Search for the cell housing the specified text and yield its (x, y) center coordinate. 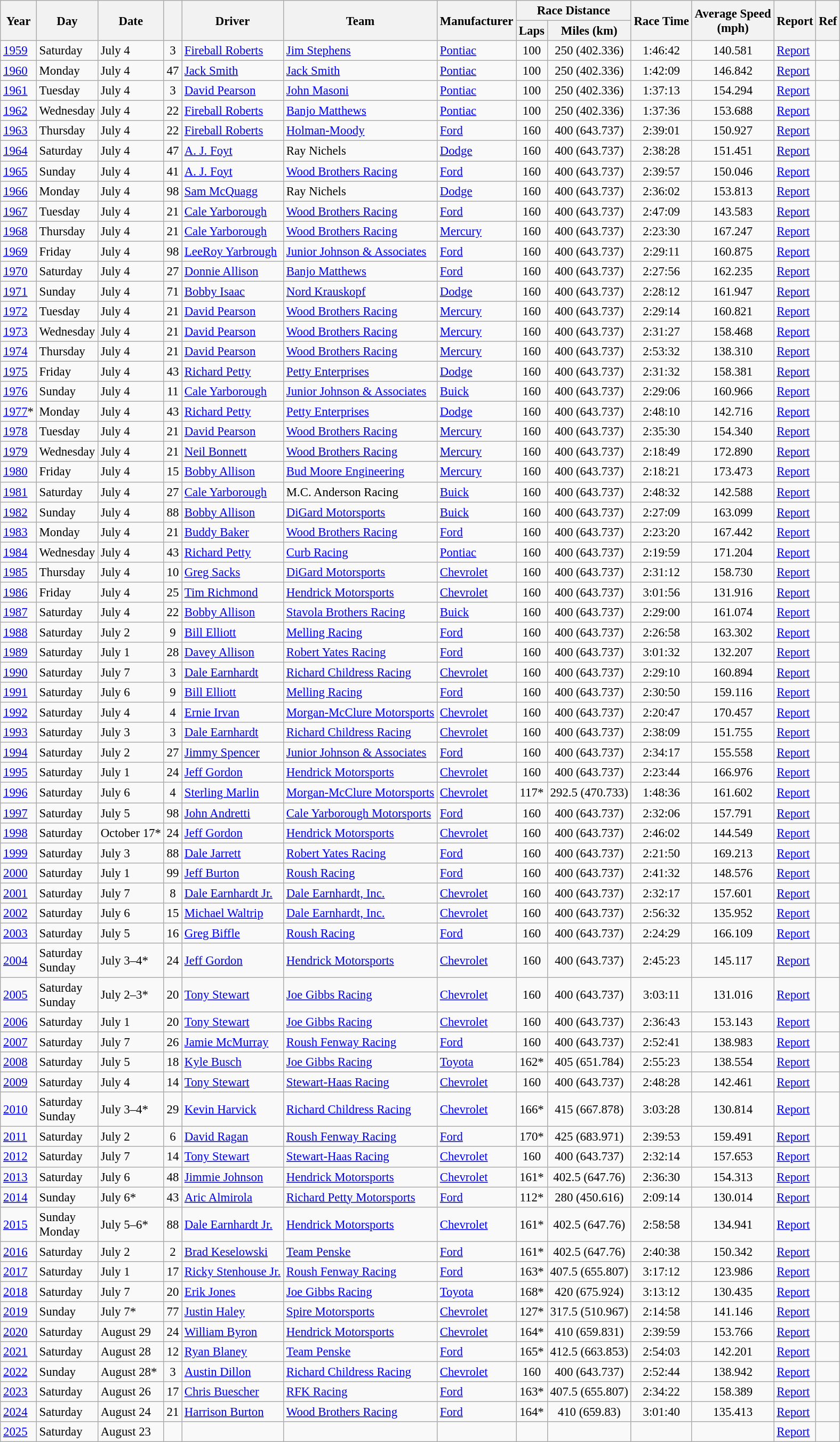
John Masoni (361, 91)
1996 (19, 793)
2:36:02 (661, 191)
2:38:28 (661, 151)
2008 (19, 1062)
159.116 (733, 692)
173.473 (733, 472)
26 (173, 1042)
170* (532, 1137)
October 17* (131, 833)
405 (651.784) (589, 1062)
Dale Jarrett (233, 853)
2025 (19, 1432)
2:29:06 (661, 392)
David Ragan (233, 1137)
1975 (19, 372)
2013 (19, 1177)
16 (173, 933)
160.875 (733, 251)
2023 (19, 1392)
July 6* (131, 1197)
2:32:06 (661, 813)
2:18:49 (661, 452)
6 (173, 1137)
August 28* (131, 1372)
2:30:50 (661, 692)
48 (173, 1177)
Miles (km) (589, 31)
2017 (19, 1272)
71 (173, 291)
2:52:44 (661, 1372)
August 24 (131, 1412)
1990 (19, 673)
1997 (19, 813)
1964 (19, 151)
Brad Keselowski (233, 1252)
2:27:56 (661, 272)
135.413 (733, 1412)
1973 (19, 331)
2:24:29 (661, 933)
130.014 (733, 1197)
2:38:09 (661, 732)
2:23:44 (661, 773)
292.5 (470.733) (589, 793)
158.389 (733, 1392)
1972 (19, 312)
158.730 (733, 572)
Jimmy Spencer (233, 753)
148.576 (733, 873)
140.581 (733, 51)
2:31:12 (661, 572)
1991 (19, 692)
2001 (19, 893)
172.890 (733, 452)
1961 (19, 91)
M.C. Anderson Racing (361, 492)
143.583 (733, 211)
August 28 (131, 1352)
Ref (828, 20)
John Andretti (233, 813)
41 (173, 171)
Stavola Brothers Racing (361, 612)
Neil Bonnett (233, 452)
130.814 (733, 1110)
1:48:36 (661, 793)
29 (173, 1110)
131.016 (733, 994)
160.894 (733, 673)
1982 (19, 512)
1968 (19, 231)
2:31:27 (661, 331)
157.601 (733, 893)
1977* (19, 412)
August 26 (131, 1392)
Davey Allison (233, 652)
1983 (19, 532)
2:36:43 (661, 1022)
1981 (19, 492)
2020 (19, 1332)
2:09:14 (661, 1197)
3:17:12 (661, 1272)
2:32:17 (661, 893)
145.117 (733, 960)
166.976 (733, 773)
167.442 (733, 532)
2:34:22 (661, 1392)
1974 (19, 352)
Chris Buescher (233, 1392)
2:20:47 (661, 713)
William Byron (233, 1332)
Erik Jones (233, 1292)
11 (173, 392)
Ernie Irvan (233, 713)
154.313 (733, 1177)
77 (173, 1312)
134.941 (733, 1224)
2005 (19, 994)
Team (361, 20)
28 (173, 652)
3:13:12 (661, 1292)
2011 (19, 1137)
2:46:02 (661, 833)
Jimmie Johnson (233, 1177)
2:29:14 (661, 312)
2024 (19, 1412)
2:39:01 (661, 131)
1987 (19, 612)
Ricky Stenhouse Jr. (233, 1272)
2:29:10 (661, 673)
Justin Haley (233, 1312)
161.602 (733, 793)
158.381 (733, 372)
Richard Petty Motorsports (361, 1197)
1971 (19, 291)
112* (532, 1197)
Spire Motorsports (361, 1312)
150.342 (733, 1252)
2:19:59 (661, 552)
2019 (19, 1312)
169.213 (733, 853)
1976 (19, 392)
2:14:58 (661, 1312)
410 (659.83) (589, 1412)
153.766 (733, 1332)
Greg Sacks (233, 572)
2:23:20 (661, 532)
2:48:32 (661, 492)
8 (173, 893)
Jeff Burton (233, 873)
163.099 (733, 512)
2:28:12 (661, 291)
154.340 (733, 432)
160.821 (733, 312)
25 (173, 592)
142.201 (733, 1352)
2000 (19, 873)
161.074 (733, 612)
1:37:13 (661, 91)
2:55:23 (661, 1062)
Bobby Isaac (233, 291)
412.5 (663.853) (589, 1352)
425 (683.971) (589, 1137)
153.813 (733, 191)
RFK Racing (361, 1392)
Curb Racing (361, 552)
1998 (19, 833)
Driver (233, 20)
280 (450.616) (589, 1197)
1:46:42 (661, 51)
127* (532, 1312)
138.310 (733, 352)
August 29 (131, 1332)
Kevin Harvick (233, 1110)
Austin Dillon (233, 1372)
3:03:28 (661, 1110)
Greg Biffle (233, 933)
153.688 (733, 111)
2:32:14 (661, 1157)
July 2–3* (131, 994)
18 (173, 1062)
2:36:30 (661, 1177)
2:18:21 (661, 472)
159.491 (733, 1137)
Bud Moore Engineering (361, 472)
170.457 (733, 713)
August 23 (131, 1432)
146.842 (733, 71)
2:39:57 (661, 171)
141.146 (733, 1312)
157.653 (733, 1157)
2009 (19, 1082)
157.791 (733, 813)
2012 (19, 1157)
2:21:50 (661, 853)
Ryan Blaney (233, 1352)
142.716 (733, 412)
135.952 (733, 913)
July 5–6* (131, 1224)
1999 (19, 853)
1969 (19, 251)
1960 (19, 71)
150.927 (733, 131)
151.451 (733, 151)
2:29:00 (661, 612)
158.468 (733, 331)
151.755 (733, 732)
1:42:09 (661, 71)
1992 (19, 713)
1994 (19, 753)
161.947 (733, 291)
Sterling Marlin (233, 793)
2003 (19, 933)
123.986 (733, 1272)
1970 (19, 272)
138.942 (733, 1372)
2:26:58 (661, 632)
2:34:17 (661, 753)
1962 (19, 111)
1966 (19, 191)
2:45:23 (661, 960)
Nord Krauskopf (361, 291)
1:37:36 (661, 111)
1978 (19, 432)
2:23:30 (661, 231)
Jamie McMurray (233, 1042)
1963 (19, 131)
2018 (19, 1292)
Harrison Burton (233, 1412)
2:29:11 (661, 251)
Kyle Busch (233, 1062)
1959 (19, 51)
3:01:32 (661, 652)
Average Speed(mph) (733, 20)
1993 (19, 732)
Year (19, 20)
July 7* (131, 1312)
Cale Yarborough Motorsports (361, 813)
2:39:59 (661, 1332)
138.983 (733, 1042)
Jim Stephens (361, 51)
1984 (19, 552)
2:41:32 (661, 873)
2:58:58 (661, 1224)
167.247 (733, 231)
Date (131, 20)
2:52:41 (661, 1042)
163.302 (733, 632)
2007 (19, 1042)
1967 (19, 211)
2:35:30 (661, 432)
1985 (19, 572)
2:54:03 (661, 1352)
410 (659.831) (589, 1332)
162* (532, 1062)
1988 (19, 632)
3:01:56 (661, 592)
10 (173, 572)
2021 (19, 1352)
150.046 (733, 171)
1986 (19, 592)
144.549 (733, 833)
415 (667.878) (589, 1110)
Laps (532, 31)
3:01:40 (661, 1412)
2 (173, 1252)
130.435 (733, 1292)
Sam McQuagg (233, 191)
Aric Almirola (233, 1197)
131.916 (733, 592)
Donnie Allison (233, 272)
2:39:53 (661, 1137)
99 (173, 873)
Tim Richmond (233, 592)
2015 (19, 1224)
2:56:32 (661, 913)
117* (532, 793)
138.554 (733, 1062)
1979 (19, 452)
153.143 (733, 1022)
166.109 (733, 933)
171.204 (733, 552)
Michael Waltrip (233, 913)
2:31:32 (661, 372)
2022 (19, 1372)
1995 (19, 773)
3:03:11 (661, 994)
Race Distance (574, 11)
1989 (19, 652)
420 (675.924) (589, 1292)
2004 (19, 960)
2:48:28 (661, 1082)
2014 (19, 1197)
166* (532, 1110)
Manufacturer (476, 20)
2:40:38 (661, 1252)
142.588 (733, 492)
Day (67, 20)
168* (532, 1292)
LeeRoy Yarbrough (233, 251)
155.558 (733, 753)
2:47:09 (661, 211)
2:27:09 (661, 512)
2:48:10 (661, 412)
2016 (19, 1252)
2:53:32 (661, 352)
Buddy Baker (233, 532)
154.294 (733, 91)
165* (532, 1352)
2006 (19, 1022)
Race Time (661, 20)
142.461 (733, 1082)
1980 (19, 472)
2010 (19, 1110)
162.235 (733, 272)
SundayMonday (67, 1224)
160.966 (733, 392)
Holman-Moody (361, 131)
1965 (19, 171)
132.207 (733, 652)
2002 (19, 913)
317.5 (510.967) (589, 1312)
12 (173, 1352)
